Search for the cell housing the specified text and yield its (x, y) center coordinate. 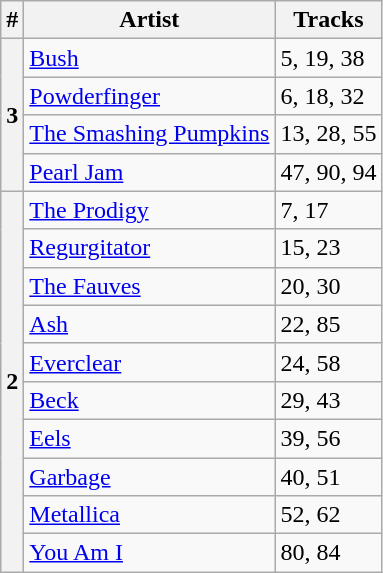
6, 18, 32 (328, 96)
Tracks (328, 20)
Bush (150, 58)
40, 51 (328, 477)
The Fauves (150, 286)
39, 56 (328, 438)
13, 28, 55 (328, 134)
24, 58 (328, 362)
Artist (150, 20)
2 (12, 382)
80, 84 (328, 553)
5, 19, 38 (328, 58)
20, 30 (328, 286)
15, 23 (328, 248)
Everclear (150, 362)
Pearl Jam (150, 172)
52, 62 (328, 515)
Regurgitator (150, 248)
47, 90, 94 (328, 172)
7, 17 (328, 210)
# (12, 20)
Beck (150, 400)
29, 43 (328, 400)
The Prodigy (150, 210)
The Smashing Pumpkins (150, 134)
Eels (150, 438)
Metallica (150, 515)
Garbage (150, 477)
Powderfinger (150, 96)
22, 85 (328, 324)
You Am I (150, 553)
Ash (150, 324)
3 (12, 115)
